Identify which cell holds the provided text, then report its [X, Y] central coordinate. 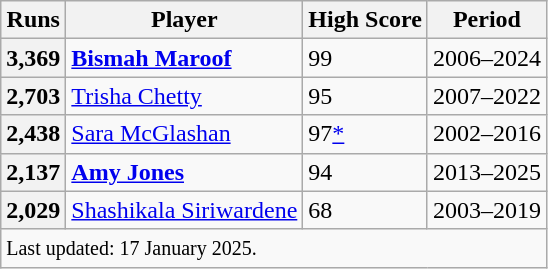
Runs [34, 20]
2003–2019 [486, 210]
High Score [366, 20]
94 [366, 172]
2,703 [34, 96]
2002–2016 [486, 134]
2,438 [34, 134]
68 [366, 210]
2,137 [34, 172]
95 [366, 96]
99 [366, 58]
2007–2022 [486, 96]
Player [184, 20]
2013–2025 [486, 172]
Last updated: 17 January 2025. [274, 248]
Trisha Chetty [184, 96]
Amy Jones [184, 172]
97* [366, 134]
2,029 [34, 210]
2006–2024 [486, 58]
Period [486, 20]
3,369 [34, 58]
Shashikala Siriwardene [184, 210]
Bismah Maroof [184, 58]
Sara McGlashan [184, 134]
